Locate the cell with the specified text and output its [X, Y] center coordinate. 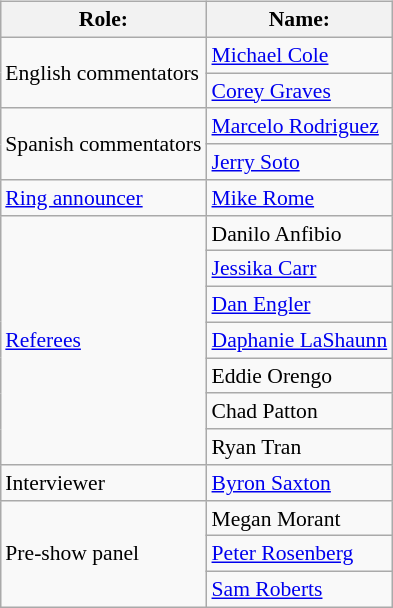
Megan Morant [299, 518]
Referees [103, 340]
Jerry Soto [299, 162]
Eddie Orengo [299, 376]
Ring announcer [103, 198]
Danilo Anfibio [299, 233]
Ryan Tran [299, 447]
Sam Roberts [299, 590]
English commentators [103, 72]
Pre-show panel [103, 554]
Byron Saxton [299, 483]
Mike Rome [299, 198]
Corey Graves [299, 91]
Dan Engler [299, 305]
Peter Rosenberg [299, 554]
Marcelo Rodriguez [299, 126]
Interviewer [103, 483]
Spanish commentators [103, 144]
Name: [299, 20]
Chad Patton [299, 411]
Daphanie LaShaunn [299, 340]
Michael Cole [299, 55]
Jessika Carr [299, 269]
Role: [103, 20]
